Pinpoint the cell where the given text exists, returning its [X, Y] midpoint coordinate. 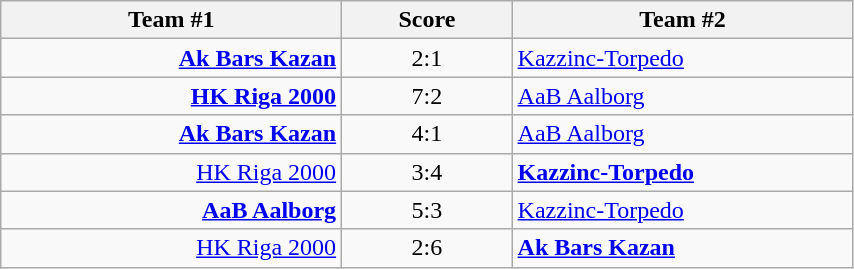
2:6 [427, 248]
Team #1 [172, 20]
4:1 [427, 134]
2:1 [427, 58]
Team #2 [682, 20]
3:4 [427, 172]
Score [427, 20]
5:3 [427, 210]
7:2 [427, 96]
